Return [X, Y] of the center of cell containing provided text 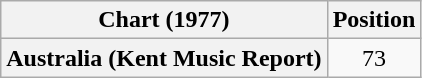
Australia (Kent Music Report) [164, 58]
73 [374, 58]
Position [374, 20]
Chart (1977) [164, 20]
